Return [x, y] of the center of cell containing provided text 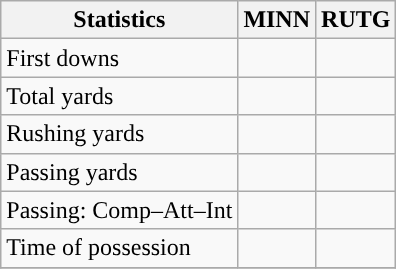
Statistics [120, 20]
Passing yards [120, 172]
Rushing yards [120, 134]
First downs [120, 58]
RUTG [356, 20]
MINN [277, 20]
Time of possession [120, 248]
Total yards [120, 96]
Passing: Comp–Att–Int [120, 210]
